From the cell containing the given text, extract its center point as (x, y) coordinate. 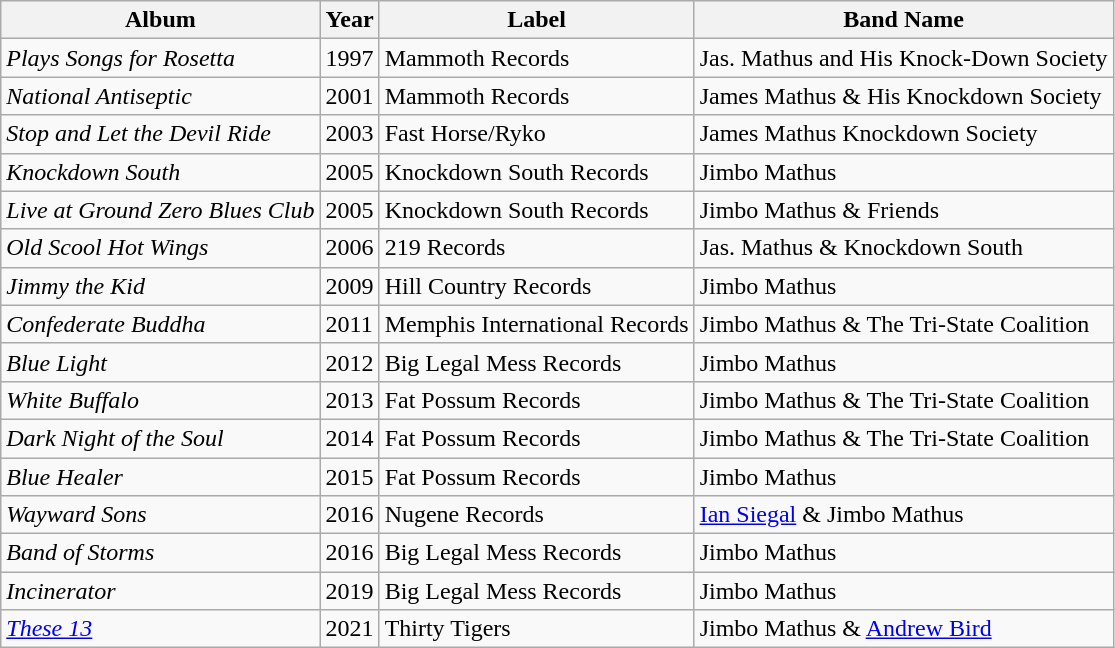
219 Records (536, 248)
2006 (350, 248)
Ian Siegal & Jimbo Mathus (904, 515)
Blue Light (160, 362)
2012 (350, 362)
2014 (350, 438)
Jimbo Mathus & Friends (904, 210)
Hill Country Records (536, 286)
Incinerator (160, 591)
2013 (350, 400)
1997 (350, 58)
Label (536, 20)
2021 (350, 629)
Album (160, 20)
2009 (350, 286)
2019 (350, 591)
Thirty Tigers (536, 629)
Band Name (904, 20)
2015 (350, 477)
Fast Horse/Ryko (536, 134)
James Mathus & His Knockdown Society (904, 96)
Knockdown South (160, 172)
Plays Songs for Rosetta (160, 58)
Memphis International Records (536, 324)
Year (350, 20)
Band of Storms (160, 553)
2011 (350, 324)
Live at Ground Zero Blues Club (160, 210)
2003 (350, 134)
Stop and Let the Devil Ride (160, 134)
Blue Healer (160, 477)
Jas. Mathus and His Knock-Down Society (904, 58)
These 13 (160, 629)
White Buffalo (160, 400)
Old Scool Hot Wings (160, 248)
Confederate Buddha (160, 324)
Dark Night of the Soul (160, 438)
National Antiseptic (160, 96)
Jas. Mathus & Knockdown South (904, 248)
Nugene Records (536, 515)
Jimmy the Kid (160, 286)
Wayward Sons (160, 515)
James Mathus Knockdown Society (904, 134)
2001 (350, 96)
Jimbo Mathus & Andrew Bird (904, 629)
